Search for the cell housing the specified text and yield its (x, y) center coordinate. 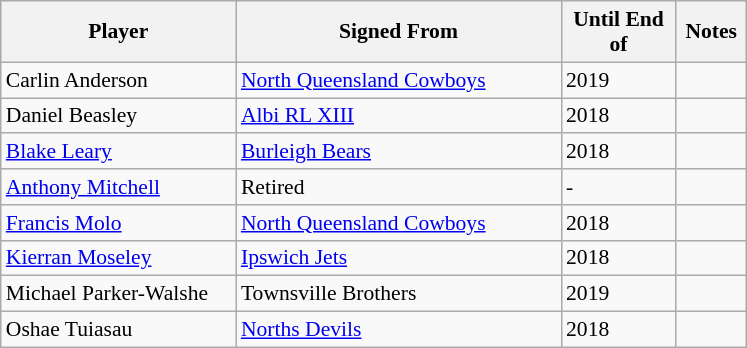
Daniel Beasley (118, 116)
Albi RL XIII (398, 116)
Retired (398, 187)
Anthony Mitchell (118, 187)
Townsville Brothers (398, 294)
Signed From (398, 32)
Norths Devils (398, 330)
Burleigh Bears (398, 152)
Kierran Moseley (118, 258)
Carlin Anderson (118, 80)
Michael Parker-Walshe (118, 294)
Francis Molo (118, 223)
Oshae Tuiasau (118, 330)
Notes (711, 32)
Blake Leary (118, 152)
Player (118, 32)
- (618, 187)
Ipswich Jets (398, 258)
Until End of (618, 32)
